Scan for the cell matching the given text and deliver its (x, y) coordinate at center. 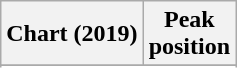
Chart (2019) (72, 34)
Peakposition (189, 34)
